Detect which cell encompasses the target text, then output its [x, y] center coordinate. 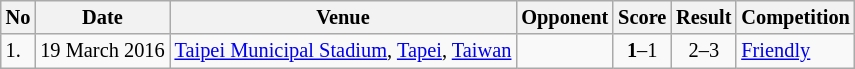
Opponent [564, 17]
Date [102, 17]
1–1 [642, 51]
Venue [344, 17]
19 March 2016 [102, 51]
2–3 [704, 51]
Score [642, 17]
Result [704, 17]
No [18, 17]
Competition [795, 17]
Friendly [795, 51]
Taipei Municipal Stadium, Tapei, Taiwan [344, 51]
1. [18, 51]
